Find where the given text appears and provide that cell's center as [x, y] coordinate. 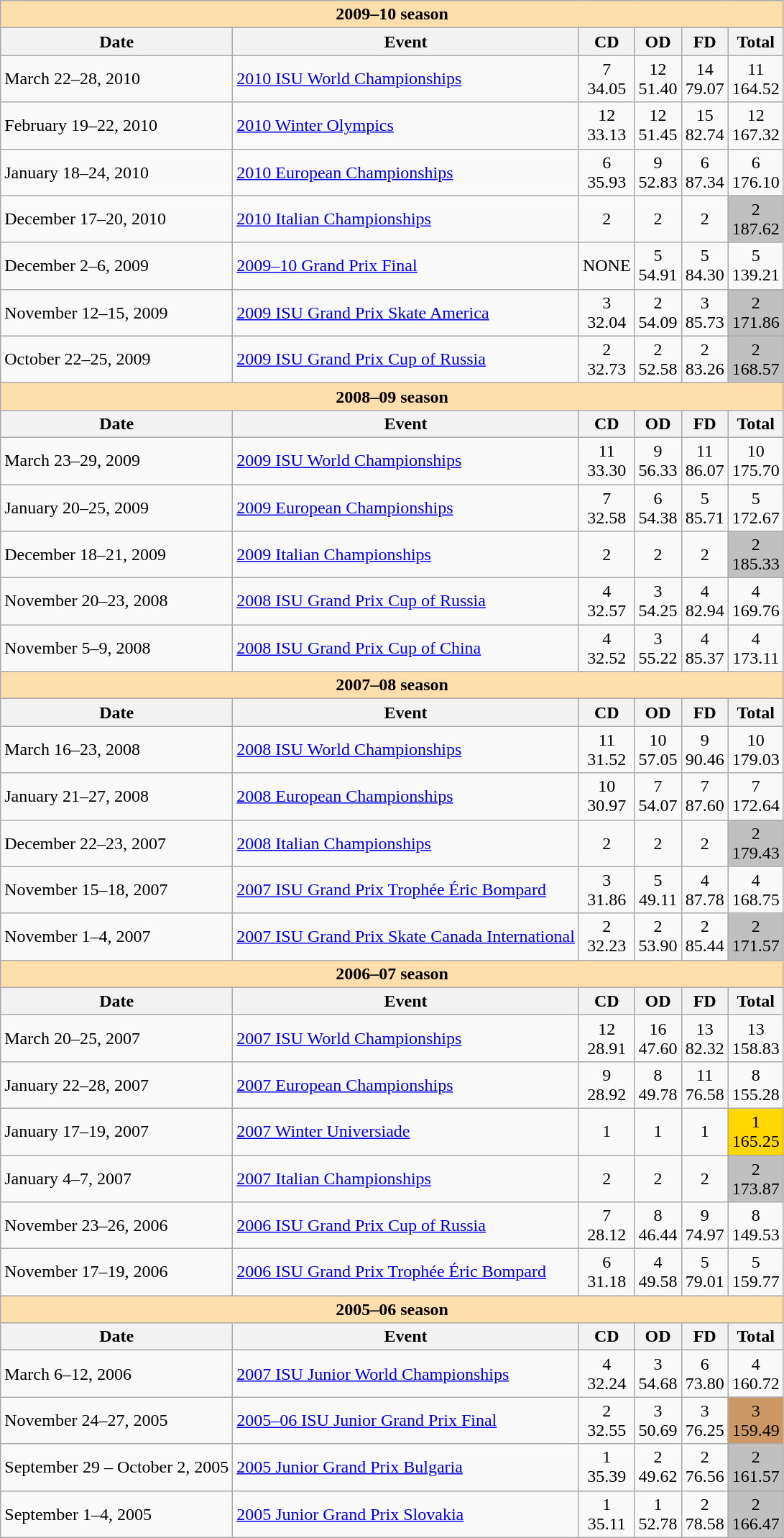
1 52.78 [658, 1514]
2 168.57 [756, 360]
2008–09 season [392, 396]
4 87.78 [704, 890]
6 54.38 [658, 508]
3 159.49 [756, 1421]
10 57.05 [658, 749]
September 1–4, 2005 [116, 1514]
4 49.58 [658, 1273]
3 55.22 [658, 649]
January 22–28, 2007 [116, 1084]
1 35.11 [607, 1514]
4 160.72 [756, 1373]
3 50.69 [658, 1421]
2 32.73 [607, 360]
11 164.52 [756, 79]
12 33.13 [607, 125]
January 20–25, 2009 [116, 508]
2 161.57 [756, 1467]
2010 European Championships [406, 173]
2 185.33 [756, 555]
2 52.58 [658, 360]
11 31.52 [607, 749]
2009–10 season [392, 14]
11 33.30 [607, 460]
5 172.67 [756, 508]
16 47.60 [658, 1038]
March 6–12, 2006 [116, 1373]
3 31.86 [607, 890]
2 32.23 [607, 936]
9 74.97 [704, 1225]
2006 ISU Grand Prix Cup of Russia [406, 1225]
2010 ISU World Championships [406, 79]
15 82.74 [704, 125]
November 23–26, 2006 [116, 1225]
2008 ISU Grand Prix Cup of China [406, 649]
4 32.57 [607, 601]
October 22–25, 2009 [116, 360]
4 32.24 [607, 1373]
8 49.78 [658, 1084]
3 54.25 [658, 601]
1 165.25 [756, 1132]
10 179.03 [756, 749]
11 86.07 [704, 460]
5 85.71 [704, 508]
14 79.07 [704, 79]
10 30.97 [607, 797]
December 18–21, 2009 [116, 555]
2007 Winter Universiade [406, 1132]
February 19–22, 2010 [116, 125]
2 49.62 [658, 1467]
December 2–6, 2009 [116, 266]
2005–06 ISU Junior Grand Prix Final [406, 1421]
2009 ISU Grand Prix Skate America [406, 312]
5 79.01 [704, 1273]
3 32.04 [607, 312]
11 76.58 [704, 1084]
1 35.39 [607, 1467]
2009 European Championships [406, 508]
7 172.64 [756, 797]
2 54.09 [658, 312]
2010 Italian Championships [406, 219]
2007–08 season [392, 685]
November 15–18, 2007 [116, 890]
December 17–20, 2010 [116, 219]
6 176.10 [756, 173]
7 34.05 [607, 79]
3 76.25 [704, 1421]
2 166.47 [756, 1514]
NONE [607, 266]
November 17–19, 2006 [116, 1273]
2 76.56 [704, 1467]
6 31.18 [607, 1273]
9 90.46 [704, 749]
9 28.92 [607, 1084]
January 21–27, 2008 [116, 797]
March 22–28, 2010 [116, 79]
5 139.21 [756, 266]
2 32.55 [607, 1421]
January 18–24, 2010 [116, 173]
12 51.45 [658, 125]
2 83.26 [704, 360]
13 158.83 [756, 1038]
2009–10 Grand Prix Final [406, 266]
March 20–25, 2007 [116, 1038]
12 28.91 [607, 1038]
2009 Italian Championships [406, 555]
December 22–23, 2007 [116, 843]
9 52.83 [658, 173]
2007 ISU Grand Prix Trophée Éric Bompard [406, 890]
November 1–4, 2007 [116, 936]
9 56.33 [658, 460]
12 51.40 [658, 79]
4 85.37 [704, 649]
13 82.32 [704, 1038]
2008 European Championships [406, 797]
4 168.75 [756, 890]
3 85.73 [704, 312]
5 159.77 [756, 1273]
2008 Italian Championships [406, 843]
January 17–19, 2007 [116, 1132]
2005 Junior Grand Prix Slovakia [406, 1514]
4 169.76 [756, 601]
2 171.57 [756, 936]
5 54.91 [658, 266]
8 155.28 [756, 1084]
2007 Italian Championships [406, 1178]
7 32.58 [607, 508]
2 85.44 [704, 936]
4 32.52 [607, 649]
2007 European Championships [406, 1084]
7 54.07 [658, 797]
7 87.60 [704, 797]
2006–07 season [392, 974]
November 24–27, 2005 [116, 1421]
2009 ISU World Championships [406, 460]
2006 ISU Grand Prix Trophée Éric Bompard [406, 1273]
2010 Winter Olympics [406, 125]
November 5–9, 2008 [116, 649]
2 179.43 [756, 843]
2007 ISU Junior World Championships [406, 1373]
10 175.70 [756, 460]
7 28.12 [607, 1225]
September 29 – October 2, 2005 [116, 1467]
2007 ISU World Championships [406, 1038]
March 16–23, 2008 [116, 749]
2009 ISU Grand Prix Cup of Russia [406, 360]
6 35.93 [607, 173]
November 12–15, 2009 [116, 312]
6 87.34 [704, 173]
12 167.32 [756, 125]
2008 ISU World Championships [406, 749]
2 173.87 [756, 1178]
2 171.86 [756, 312]
2005–06 season [392, 1309]
8 46.44 [658, 1225]
4 173.11 [756, 649]
2 78.58 [704, 1514]
2005 Junior Grand Prix Bulgaria [406, 1467]
2 187.62 [756, 219]
2008 ISU Grand Prix Cup of Russia [406, 601]
5 49.11 [658, 890]
5 84.30 [704, 266]
2 53.90 [658, 936]
4 82.94 [704, 601]
March 23–29, 2009 [116, 460]
6 73.80 [704, 1373]
8 149.53 [756, 1225]
January 4–7, 2007 [116, 1178]
3 54.68 [658, 1373]
November 20–23, 2008 [116, 601]
2007 ISU Grand Prix Skate Canada International [406, 936]
